Determine the [x, y] coordinate at the center of the cell enclosing the given text.  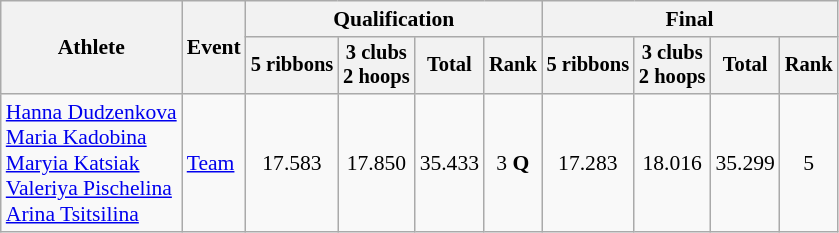
Event [214, 48]
17.850 [376, 163]
35.433 [450, 163]
Team [214, 163]
18.016 [672, 163]
35.299 [744, 163]
3 Q [513, 163]
Athlete [92, 48]
17.583 [292, 163]
5 [809, 163]
Final [690, 19]
17.283 [588, 163]
Hanna DudzenkovaMaria KadobinaMaryia KatsiakValeriya PischelinaArina Tsitsilina [92, 163]
Qualification [394, 19]
